Determine the [x, y] coordinate at the center of the cell enclosing the given text.  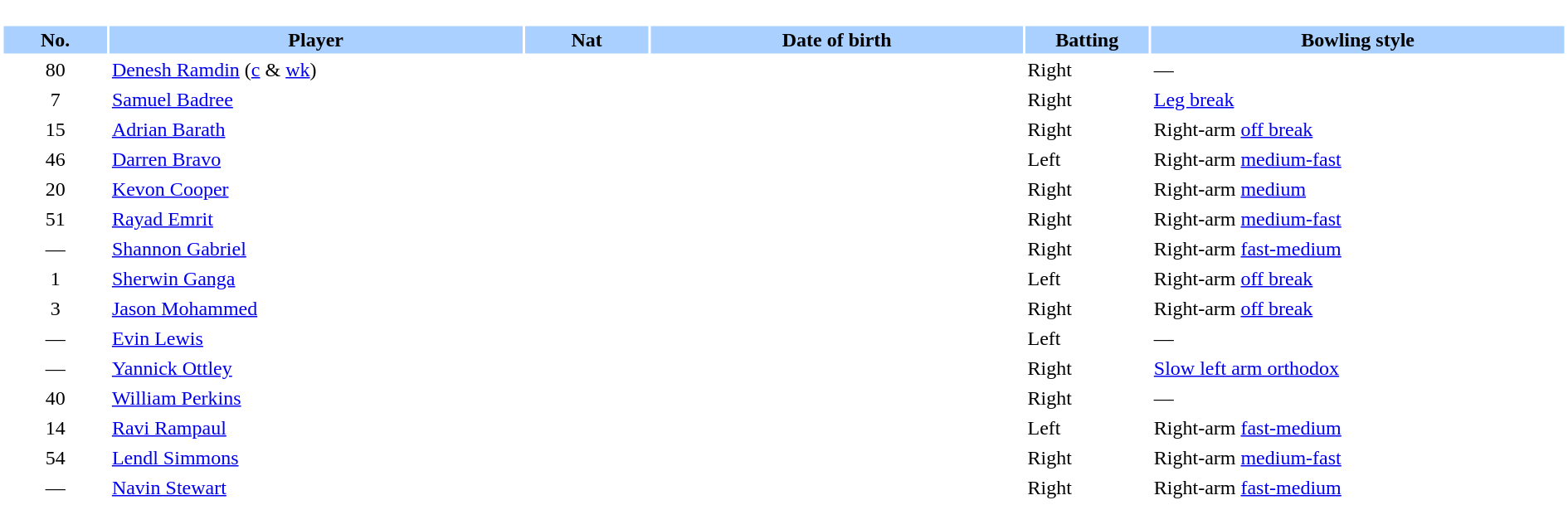
40 [55, 398]
Batting [1087, 40]
William Perkins [316, 398]
7 [55, 100]
Evin Lewis [316, 338]
Jason Mohammed [316, 308]
20 [55, 189]
Lendl Simmons [316, 458]
Date of birth [837, 40]
Leg break [1358, 100]
80 [55, 70]
Navin Stewart [316, 488]
Ravi Rampaul [316, 428]
Nat [586, 40]
Darren Bravo [316, 159]
Denesh Ramdin (c & wk) [316, 70]
Player [316, 40]
Yannick Ottley [316, 368]
51 [55, 219]
15 [55, 129]
No. [55, 40]
Right-arm medium [1358, 189]
46 [55, 159]
54 [55, 458]
14 [55, 428]
3 [55, 308]
Kevon Cooper [316, 189]
Samuel Badree [316, 100]
Shannon Gabriel [316, 249]
Adrian Barath [316, 129]
Slow left arm orthodox [1358, 368]
Bowling style [1358, 40]
Rayad Emrit [316, 219]
Sherwin Ganga [316, 279]
1 [55, 279]
